Locate the cell with the specified text and output its (X, Y) center coordinate. 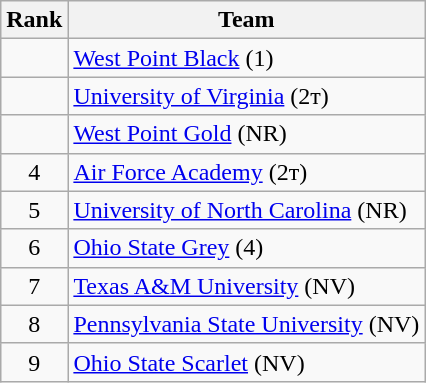
7 (34, 286)
Texas A&M University (NV) (246, 286)
Ohio State Grey (4) (246, 248)
9 (34, 362)
West Point Black (1) (246, 58)
8 (34, 324)
Air Force Academy (2т) (246, 172)
University of Virginia (2т) (246, 96)
6 (34, 248)
Rank (34, 20)
5 (34, 210)
Team (246, 20)
West Point Gold (NR) (246, 134)
University of North Carolina (NR) (246, 210)
Ohio State Scarlet (NV) (246, 362)
Pennsylvania State University (NV) (246, 324)
4 (34, 172)
